Return the (X, Y) coordinate for the center point of the cell that contains the specified text.  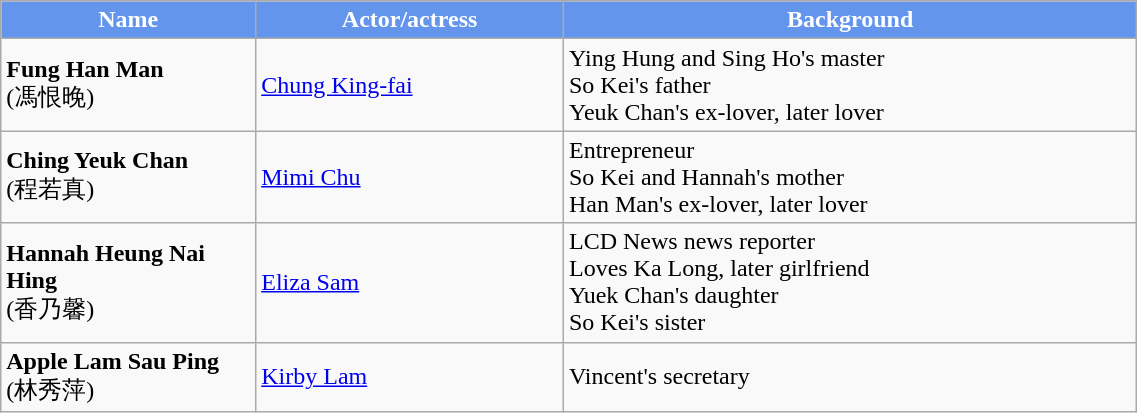
Fung Han Man(馮恨晚) (128, 85)
LCD News news reporterLoves Ka Long, later girlfriendYuek Chan's daughterSo Kei's sister (850, 282)
Background (850, 20)
Kirby Lam (410, 377)
Actor/actress (410, 20)
Mimi Chu (410, 177)
Vincent's secretary (850, 377)
Ying Hung and Sing Ho's masterSo Kei's fatherYeuk Chan's ex-lover, later lover (850, 85)
Apple Lam Sau Ping(林秀萍) (128, 377)
Chung King-fai (410, 85)
Name (128, 20)
Eliza Sam (410, 282)
Ching Yeuk Chan(程若真) (128, 177)
Hannah Heung Nai Hing(香乃馨) (128, 282)
EntrepreneurSo Kei and Hannah's mother Han Man's ex-lover, later lover (850, 177)
